Provide the (X, Y) coordinate of the cell's center where the given text is located.  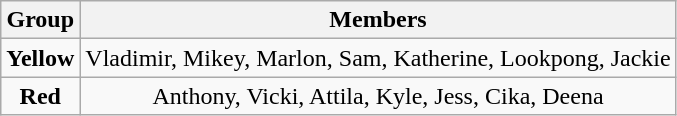
Yellow (40, 58)
Group (40, 20)
Anthony, Vicki, Attila, Kyle, Jess, Cika, Deena (378, 96)
Red (40, 96)
Members (378, 20)
Vladimir, Mikey, Marlon, Sam, Katherine, Lookpong, Jackie (378, 58)
